For the text-containing cell, return its midpoint in [x, y] coordinate format. 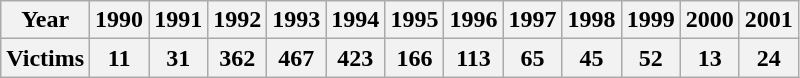
1992 [238, 20]
2001 [768, 20]
362 [238, 58]
1995 [414, 20]
1990 [120, 20]
1991 [178, 20]
Year [46, 20]
423 [356, 58]
166 [414, 58]
1998 [592, 20]
1996 [474, 20]
65 [532, 58]
24 [768, 58]
11 [120, 58]
45 [592, 58]
52 [650, 58]
1997 [532, 20]
31 [178, 58]
113 [474, 58]
1994 [356, 20]
Victims [46, 58]
467 [296, 58]
13 [710, 58]
1999 [650, 20]
2000 [710, 20]
1993 [296, 20]
